Output the [X, Y] coordinate of the center of the cell containing the given text.  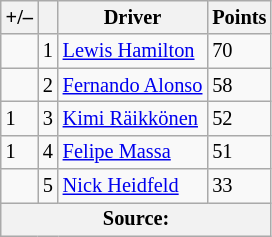
Fernando Alonso [133, 85]
Driver [133, 17]
4 [48, 152]
Nick Heidfeld [133, 186]
Source: [136, 219]
Points [239, 17]
Lewis Hamilton [133, 51]
58 [239, 85]
Kimi Räikkönen [133, 118]
52 [239, 118]
3 [48, 118]
70 [239, 51]
Felipe Massa [133, 152]
2 [48, 85]
33 [239, 186]
51 [239, 152]
5 [48, 186]
+/– [20, 17]
